Output the [x, y] coordinate of the center of the cell containing the given text.  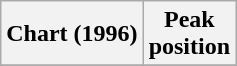
Peakposition [189, 34]
Chart (1996) [72, 34]
